Capture the cell that displays the provided text and extract its (x, y) central coordinate. 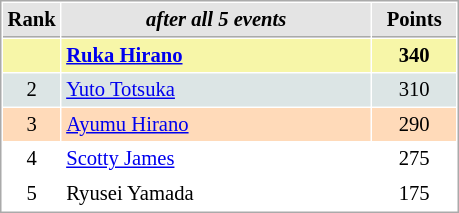
290 (414, 124)
Scotty James (216, 158)
175 (414, 194)
310 (414, 90)
Ryusei Yamada (216, 194)
Ayumu Hirano (216, 124)
2 (32, 90)
5 (32, 194)
Yuto Totsuka (216, 90)
340 (414, 56)
Points (414, 20)
275 (414, 158)
4 (32, 158)
3 (32, 124)
Ruka Hirano (216, 56)
after all 5 events (216, 20)
Rank (32, 20)
